Provide the [x, y] coordinate of the cell's center where the given text is located.  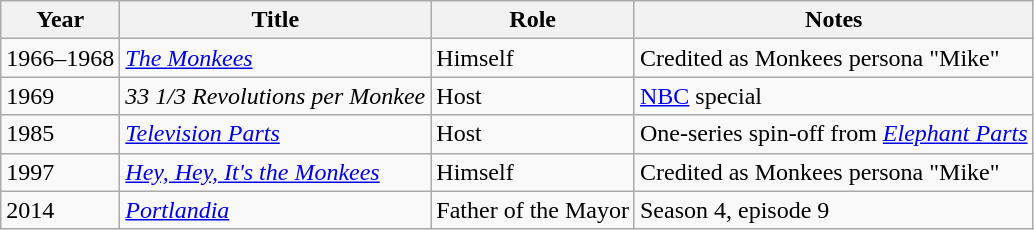
Year [60, 20]
NBC special [834, 96]
Role [533, 20]
1985 [60, 134]
The Monkees [276, 58]
One-series spin-off from Elephant Parts [834, 134]
1969 [60, 96]
Father of the Mayor [533, 210]
33 1/3 Revolutions per Monkee [276, 96]
Television Parts [276, 134]
1966–1968 [60, 58]
2014 [60, 210]
Notes [834, 20]
Portlandia [276, 210]
Title [276, 20]
Hey, Hey, It's the Monkees [276, 172]
1997 [60, 172]
Season 4, episode 9 [834, 210]
